Output the [X, Y] coordinate of the center of the cell containing the given text.  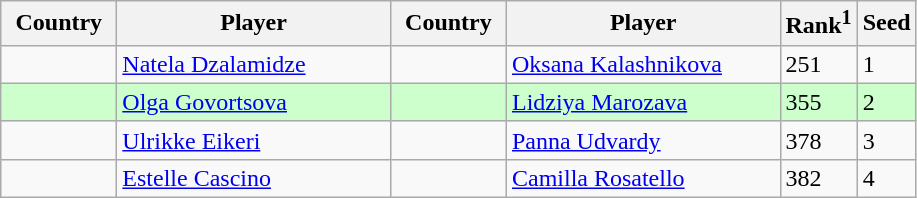
Estelle Cascino [254, 178]
Natela Dzalamidze [254, 64]
378 [818, 140]
3 [886, 140]
4 [886, 178]
Lidziya Marozava [643, 102]
1 [886, 64]
Ulrikke Eikeri [254, 140]
2 [886, 102]
Oksana Kalashnikova [643, 64]
Rank1 [818, 24]
Seed [886, 24]
251 [818, 64]
382 [818, 178]
Panna Udvardy [643, 140]
355 [818, 102]
Olga Govortsova [254, 102]
Camilla Rosatello [643, 178]
